From the cell containing the given text, extract its center point as [x, y] coordinate. 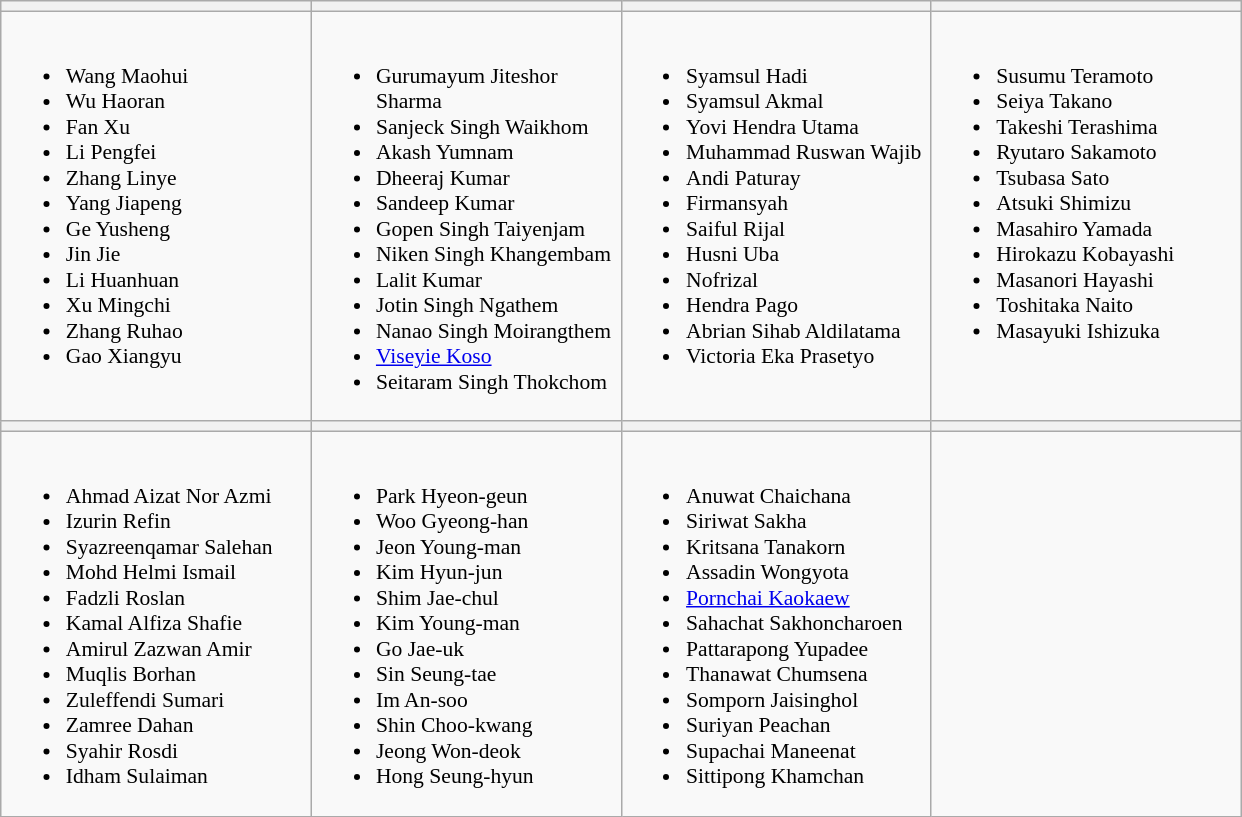
Wang MaohuiWu HaoranFan XuLi PengfeiZhang LinyeYang JiapengGe YushengJin JieLi HuanhuanXu MingchiZhang RuhaoGao Xiangyu [156, 216]
